Pinpoint the cell where the given text exists, returning its (X, Y) midpoint coordinate. 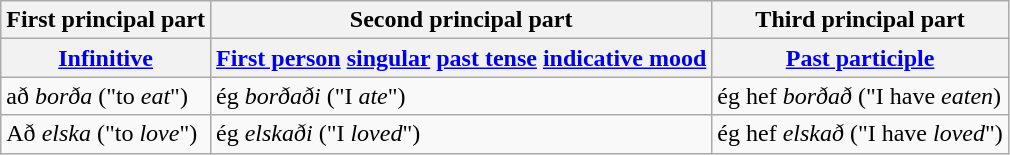
ég hef elskað ("I have loved") (860, 134)
First principal part (106, 20)
Past participle (860, 58)
ég hef borðað ("I have eaten) (860, 96)
First person singular past tense indicative mood (460, 58)
Third principal part (860, 20)
ég borðaði ("I ate") (460, 96)
Second principal part (460, 20)
Að elska ("to love") (106, 134)
ég elskaði ("I loved") (460, 134)
Infinitive (106, 58)
að borða ("to eat") (106, 96)
